Detect which cell encompasses the target text, then output its (X, Y) center coordinate. 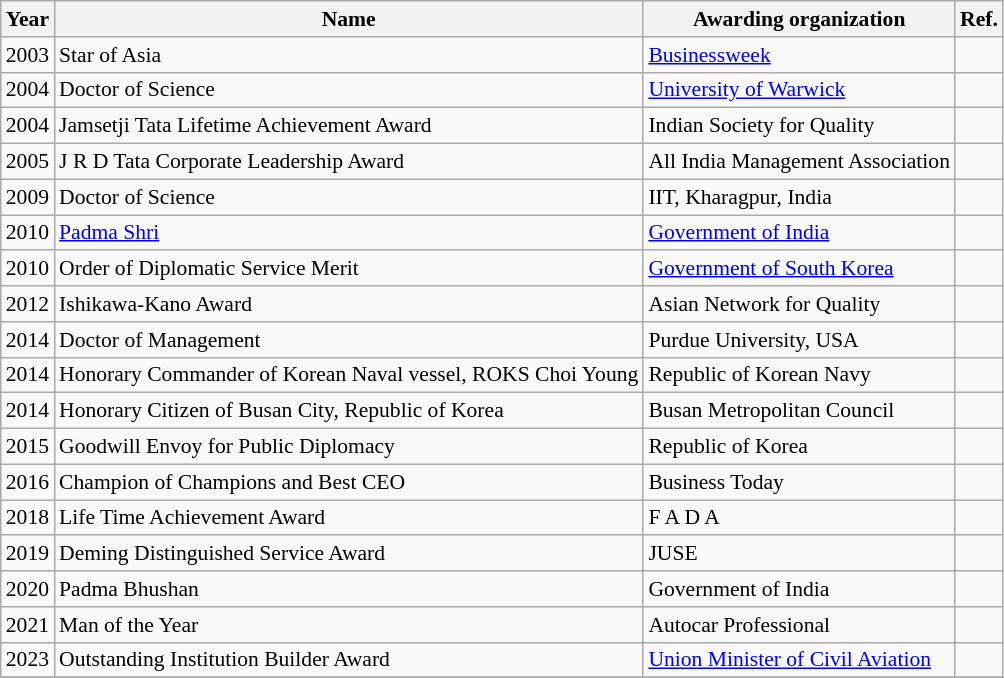
Champion of Champions and Best CEO (348, 482)
Awarding organization (799, 19)
Life Time Achievement Award (348, 518)
Jamsetji Tata Lifetime Achievement Award (348, 126)
Order of Diplomatic Service Merit (348, 269)
IIT, Kharagpur, India (799, 197)
Honorary Citizen of Busan City, Republic of Korea (348, 411)
2005 (28, 162)
Businessweek (799, 55)
Outstanding Institution Builder Award (348, 660)
Government of South Korea (799, 269)
2015 (28, 447)
Ishikawa-Kano Award (348, 304)
2023 (28, 660)
Republic of Korea (799, 447)
2012 (28, 304)
2020 (28, 589)
Union Minister of Civil Aviation (799, 660)
2018 (28, 518)
Business Today (799, 482)
Deming Distinguished Service Award (348, 554)
2016 (28, 482)
F A D A (799, 518)
Year (28, 19)
Ref. (979, 19)
Padma Bhushan (348, 589)
Goodwill Envoy for Public Diplomacy (348, 447)
Star of Asia (348, 55)
Busan Metropolitan Council (799, 411)
Purdue University, USA (799, 340)
2021 (28, 625)
University of Warwick (799, 90)
JUSE (799, 554)
Asian Network for Quality (799, 304)
Republic of Korean Navy (799, 375)
Man of the Year (348, 625)
2019 (28, 554)
2009 (28, 197)
J R D Tata Corporate Leadership Award (348, 162)
2003 (28, 55)
Doctor of Management (348, 340)
Autocar Professional (799, 625)
Name (348, 19)
All India Management Association (799, 162)
Padma Shri (348, 233)
Indian Society for Quality (799, 126)
Honorary Commander of Korean Naval vessel, ROKS Choi Young (348, 375)
